Detect which cell encompasses the target text, then output its [x, y] center coordinate. 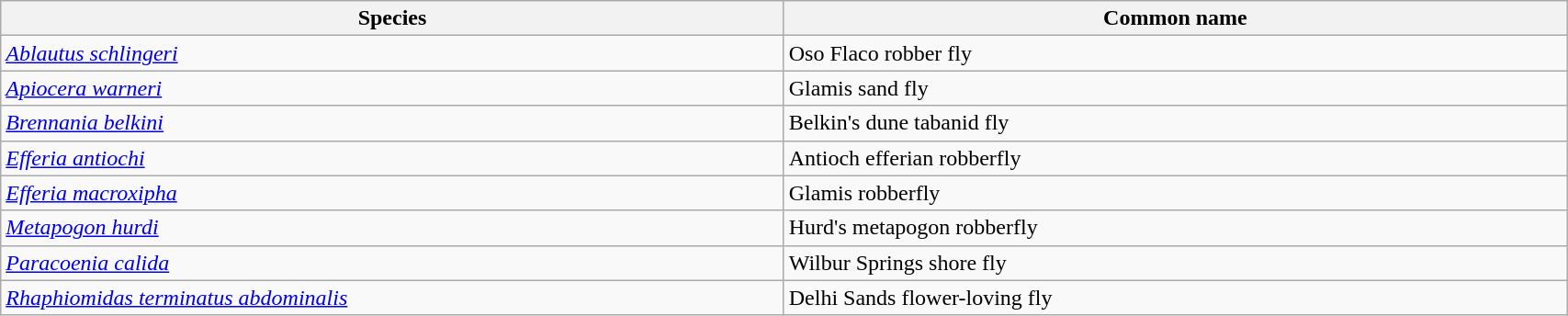
Hurd's metapogon robberfly [1175, 228]
Glamis robberfly [1175, 193]
Wilbur Springs shore fly [1175, 263]
Glamis sand fly [1175, 88]
Antioch efferian robberfly [1175, 158]
Apiocera warneri [392, 88]
Species [392, 18]
Paracoenia calida [392, 263]
Common name [1175, 18]
Delhi Sands flower-loving fly [1175, 298]
Belkin's dune tabanid fly [1175, 123]
Ablautus schlingeri [392, 53]
Oso Flaco robber fly [1175, 53]
Efferia antiochi [392, 158]
Efferia macroxipha [392, 193]
Brennania belkini [392, 123]
Metapogon hurdi [392, 228]
Rhaphiomidas terminatus abdominalis [392, 298]
